For the text-containing cell, return its midpoint in (x, y) coordinate format. 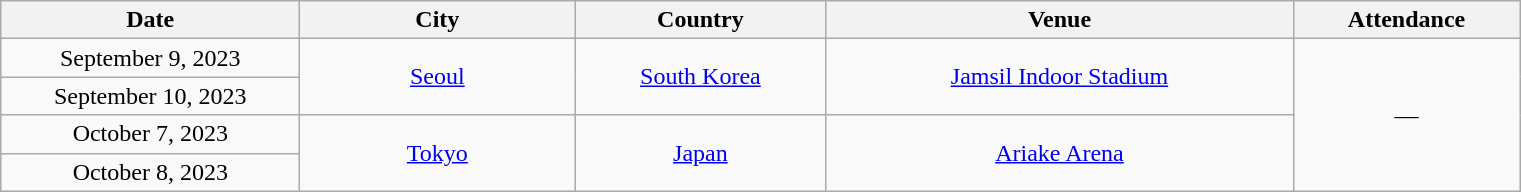
October 8, 2023 (150, 172)
Tokyo (438, 153)
Seoul (438, 77)
Ariake Arena (1060, 153)
Attendance (1406, 20)
Country (700, 20)
Venue (1060, 20)
Japan (700, 153)
City (438, 20)
Date (150, 20)
South Korea (700, 77)
October 7, 2023 (150, 134)
September 10, 2023 (150, 96)
Jamsil Indoor Stadium (1060, 77)
— (1406, 115)
September 9, 2023 (150, 58)
